Provide the [X, Y] coordinate of the cell's center where the given text is located.  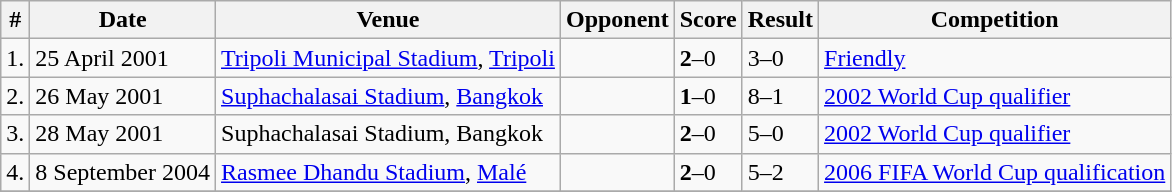
26 May 2001 [123, 96]
25 April 2001 [123, 58]
Result [780, 20]
4. [16, 172]
8 September 2004 [123, 172]
Venue [388, 20]
Score [708, 20]
3. [16, 134]
1–0 [708, 96]
2006 FIFA World Cup qualification [995, 172]
5–0 [780, 134]
# [16, 20]
Competition [995, 20]
Friendly [995, 58]
3–0 [780, 58]
Tripoli Municipal Stadium, Tripoli [388, 58]
8–1 [780, 96]
2. [16, 96]
Opponent [617, 20]
28 May 2001 [123, 134]
1. [16, 58]
Date [123, 20]
5–2 [780, 172]
Rasmee Dhandu Stadium, Malé [388, 172]
